Identify which cell holds the provided text, then report its [x, y] central coordinate. 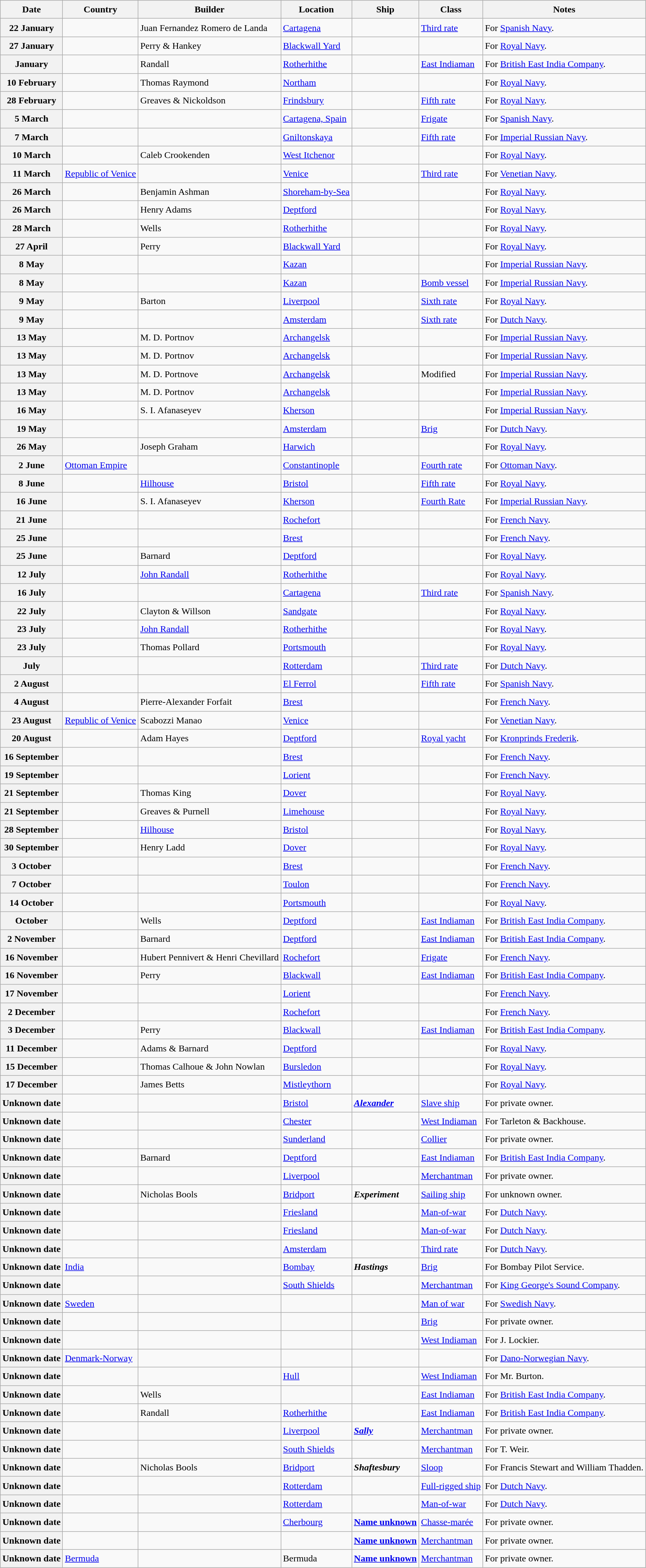
11 March [32, 173]
28 March [32, 228]
For Swedish Navy. [564, 1304]
30 September [32, 848]
2 August [32, 684]
27 April [32, 246]
4 August [32, 702]
Date [32, 9]
For unknown owner. [564, 1194]
Benjamin Ashman [209, 191]
Country [101, 9]
July [32, 665]
16 September [32, 757]
Northam [316, 82]
Notes [564, 9]
Limehouse [316, 812]
Adam Hayes [209, 738]
Frindsbury [316, 101]
Location [316, 9]
Class [451, 9]
10 February [32, 82]
28 February [32, 101]
16 May [32, 410]
Man of war [451, 1304]
James Betts [209, 1084]
3 December [32, 1030]
For T. Weir. [564, 1449]
17 November [32, 994]
Shaftesbury [385, 1468]
Sweden [101, 1304]
22 January [32, 28]
Harwich [316, 447]
28 September [32, 830]
3 October [32, 866]
16 June [32, 501]
Caleb Crookenden [209, 155]
For Francis Stewart and William Thadden. [564, 1468]
Shoreham-by-Sea [316, 191]
19 September [32, 775]
2 November [32, 939]
15 December [32, 1067]
7 March [32, 137]
5 March [32, 119]
23 August [32, 720]
22 July [32, 611]
Cartagena, Spain [316, 119]
Experiment [385, 1194]
27 January [32, 46]
Thomas Calhoue & John Nowlan [209, 1067]
Barton [209, 301]
Alexander [385, 1103]
Modified [451, 374]
El Ferrol [316, 684]
Scabozzi Manao [209, 720]
Full-rigged ship [451, 1486]
Mistleythorn [316, 1084]
Gniltonskaya [316, 137]
For King George's Sound Company. [564, 1285]
January [32, 64]
Builder [209, 9]
M. D. Portnove [209, 374]
Chester [316, 1121]
Slave ship [451, 1103]
26 May [32, 447]
For Bombay Pilot Service. [564, 1267]
10 March [32, 155]
Sloop [451, 1468]
India [101, 1267]
Collier [451, 1139]
Bomb vessel [451, 283]
Bursledon [316, 1067]
Fourth rate [451, 465]
Juan Fernandez Romero de Landa [209, 28]
Toulon [316, 884]
2 December [32, 1012]
Sandgate [316, 611]
Royal yacht [451, 738]
Greaves & Purnell [209, 812]
19 May [32, 428]
For Mr. Burton. [564, 1376]
For Kronprinds Frederik. [564, 738]
For Tarleton & Backhouse. [564, 1121]
Clayton & Willson [209, 611]
7 October [32, 884]
October [32, 921]
Denmark-Norway [101, 1358]
Hastings [385, 1267]
Constantinople [316, 465]
14 October [32, 902]
Hull [316, 1376]
Ottoman Empire [101, 465]
Sally [385, 1431]
16 July [32, 593]
Cherbourg [316, 1522]
For Dano-Norwegian Navy. [564, 1358]
21 June [32, 520]
Sunderland [316, 1139]
Thomas Pollard [209, 647]
Fourth Rate [451, 501]
Ship [385, 9]
West Itchenor [316, 155]
Greaves & Nickoldson [209, 101]
Henry Adams [209, 210]
11 December [32, 1048]
2 June [32, 465]
For J. Lockier. [564, 1340]
Sailing ship [451, 1194]
Hubert Pennivert & Henri Chevillard [209, 957]
For Ottoman Navy. [564, 465]
Chasse-marée [451, 1522]
Thomas Raymond [209, 82]
Perry & Hankey [209, 46]
12 July [32, 575]
20 August [32, 738]
Henry Ladd [209, 848]
Joseph Graham [209, 447]
8 June [32, 483]
Thomas King [209, 793]
17 December [32, 1084]
Pierre-Alexander Forfait [209, 702]
Adams & Barnard [209, 1048]
Bombay [316, 1267]
